Return (X, Y) of the center of cell containing provided text 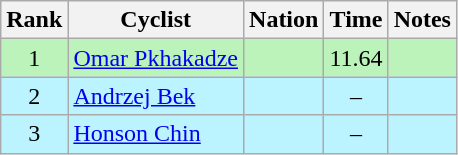
Notes (422, 20)
3 (34, 134)
11.64 (356, 58)
Cyclist (156, 20)
Honson Chin (156, 134)
Andrzej Bek (156, 96)
2 (34, 96)
Rank (34, 20)
Time (356, 20)
1 (34, 58)
Omar Pkhakadze (156, 58)
Nation (284, 20)
